Search for the cell housing the specified text and yield its [X, Y] center coordinate. 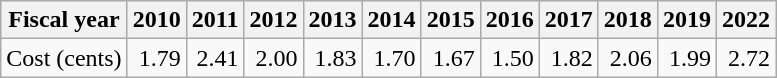
Fiscal year [64, 20]
2.41 [215, 58]
2019 [686, 20]
2.06 [628, 58]
1.50 [510, 58]
2013 [332, 20]
1.83 [332, 58]
2016 [510, 20]
1.70 [392, 58]
1.82 [568, 58]
2022 [746, 20]
2.72 [746, 58]
1.99 [686, 58]
2015 [450, 20]
2012 [274, 20]
Cost (cents) [64, 58]
1.79 [156, 58]
2010 [156, 20]
2018 [628, 20]
2.00 [274, 58]
2017 [568, 20]
1.67 [450, 58]
2011 [215, 20]
2014 [392, 20]
